Detect which cell encompasses the target text, then output its [X, Y] center coordinate. 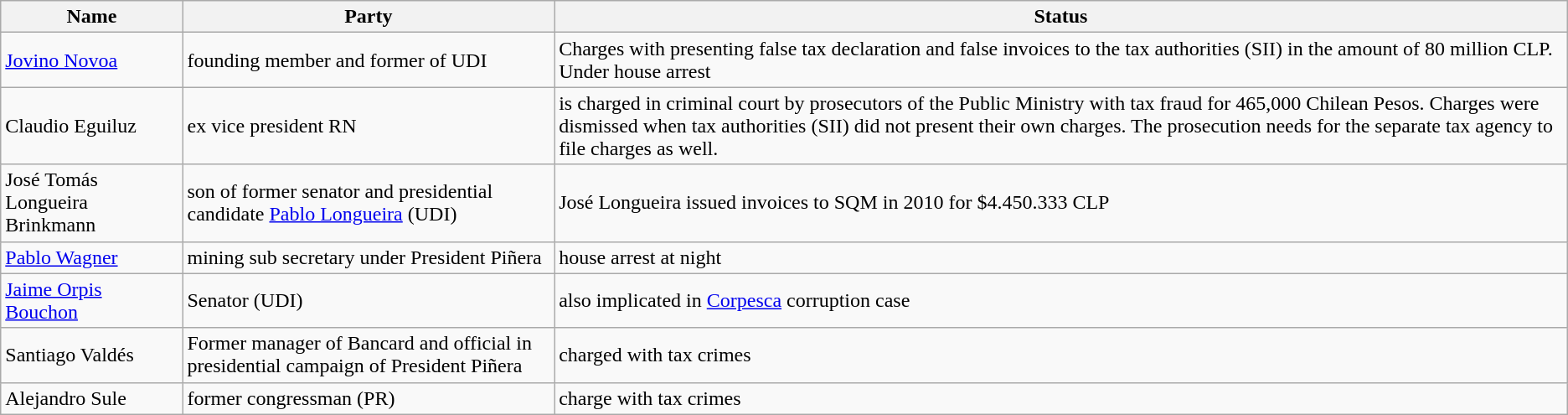
also implicated in Corpesca corruption case [1061, 300]
Status [1061, 17]
Claudio Eguiluz [92, 126]
house arrest at night [1061, 257]
Charges with presenting false tax declaration and false invoices to the tax authorities (SII) in the amount of 80 million CLP. Under house arrest [1061, 60]
ex vice president RN [369, 126]
Pablo Wagner [92, 257]
Name [92, 17]
José Longueira issued invoices to SQM in 2010 for $4.450.333 CLP [1061, 203]
son of former senator and presidential candidate Pablo Longueira (UDI) [369, 203]
mining sub secretary under President Piñera [369, 257]
Jaime Orpis Bouchon [92, 300]
former congressman (PR) [369, 398]
charged with tax crimes [1061, 355]
Jovino Novoa [92, 60]
founding member and former of UDI [369, 60]
Party [369, 17]
Former manager of Bancard and official in presidential campaign of President Piñera [369, 355]
Senator (UDI) [369, 300]
charge with tax crimes [1061, 398]
José Tomás Longueira Brinkmann [92, 203]
Alejandro Sule [92, 398]
Santiago Valdés [92, 355]
